Extract the [x, y] coordinate from the center of the cell holding the provided text.  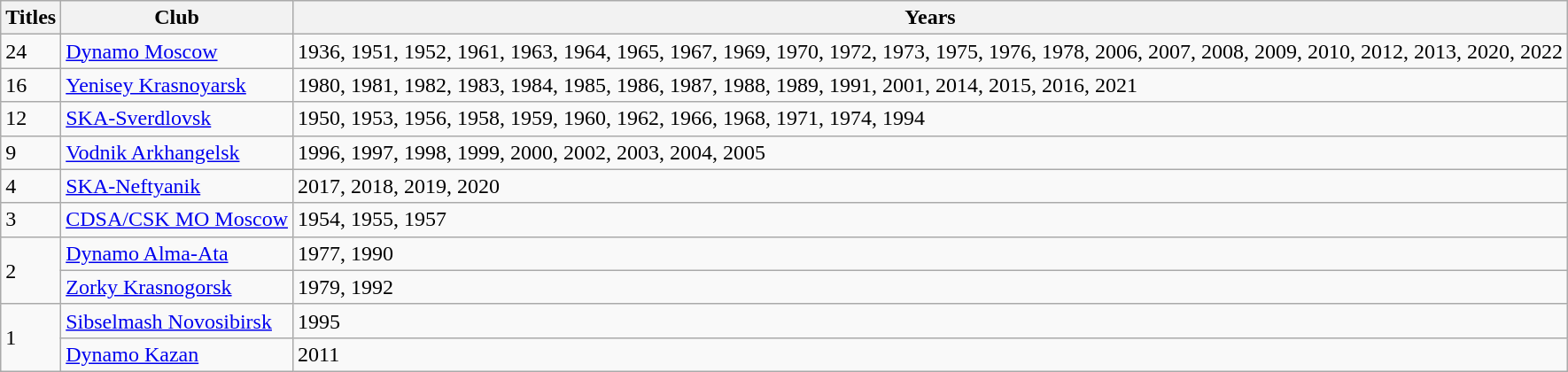
1977, 1990 [930, 253]
9 [31, 152]
SKA-Neftyanik [177, 186]
4 [31, 186]
Years [930, 18]
1979, 1992 [930, 287]
Dynamo Alma-Ata [177, 253]
Dynamo Moscow [177, 51]
2017, 2018, 2019, 2020 [930, 186]
1 [31, 337]
12 [31, 119]
Vodnik Arkhangelsk [177, 152]
1980, 1981, 1982, 1983, 1984, 1985, 1986, 1987, 1988, 1989, 1991, 2001, 2014, 2015, 2016, 2021 [930, 85]
1936, 1951, 1952, 1961, 1963, 1964, 1965, 1967, 1969, 1970, 1972, 1973, 1975, 1976, 1978, 2006, 2007, 2008, 2009, 2010, 2012, 2013, 2020, 2022 [930, 51]
Club [177, 18]
3 [31, 220]
16 [31, 85]
Yenisey Krasnoyarsk [177, 85]
Titles [31, 18]
1995 [930, 321]
1950, 1953, 1956, 1958, 1959, 1960, 1962, 1966, 1968, 1971, 1974, 1994 [930, 119]
2011 [930, 354]
24 [31, 51]
1954, 1955, 1957 [930, 220]
CDSA/CSK MO Moscow [177, 220]
2 [31, 270]
1996, 1997, 1998, 1999, 2000, 2002, 2003, 2004, 2005 [930, 152]
SKA-Sverdlovsk [177, 119]
Sibselmash Novosibirsk [177, 321]
Dynamo Kazan [177, 354]
Zorky Krasnogorsk [177, 287]
